Search for the cell housing the specified text and yield its [x, y] center coordinate. 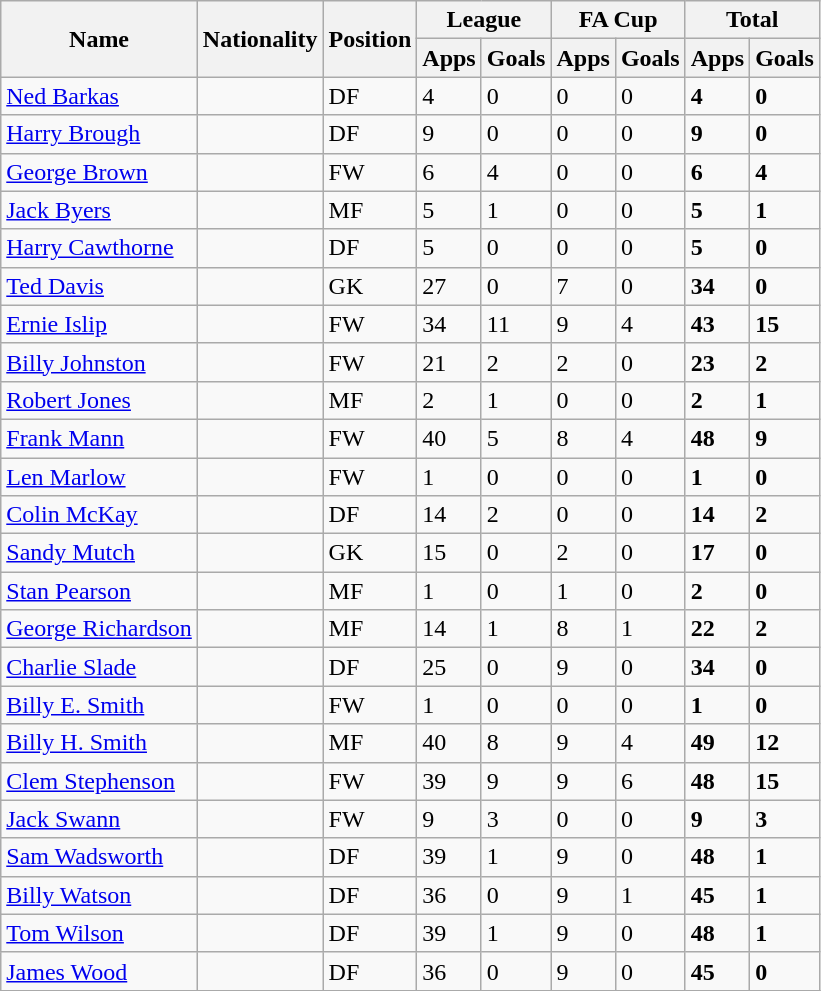
Ned Barkas [100, 96]
Frank Mann [100, 438]
Ted Davis [100, 286]
Charlie Slade [100, 667]
FA Cup [618, 20]
Jack Swann [100, 819]
League [484, 20]
25 [449, 667]
Len Marlow [100, 477]
Billy Johnston [100, 362]
James Wood [100, 971]
7 [583, 286]
Name [100, 39]
Sandy Mutch [100, 553]
George Richardson [100, 629]
12 [785, 743]
Nationality [260, 39]
22 [717, 629]
George Brown [100, 172]
Harry Brough [100, 134]
27 [449, 286]
Clem Stephenson [100, 781]
Billy Watson [100, 895]
Total [752, 20]
23 [717, 362]
Sam Wadsworth [100, 857]
Ernie Islip [100, 324]
Position [370, 39]
21 [449, 362]
Tom Wilson [100, 933]
Colin McKay [100, 515]
11 [516, 324]
17 [717, 553]
43 [717, 324]
Jack Byers [100, 210]
49 [717, 743]
Stan Pearson [100, 591]
Billy H. Smith [100, 743]
Harry Cawthorne [100, 248]
Billy E. Smith [100, 705]
Robert Jones [100, 400]
